Return (x, y) of the center of cell containing provided text 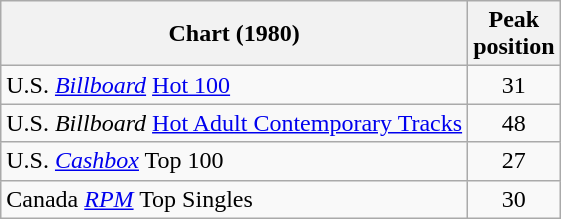
Peakposition (514, 34)
Canada RPM Top Singles (234, 199)
27 (514, 161)
U.S. Cashbox Top 100 (234, 161)
U.S. Billboard Hot Adult Contemporary Tracks (234, 123)
U.S. Billboard Hot 100 (234, 85)
31 (514, 85)
30 (514, 199)
48 (514, 123)
Chart (1980) (234, 34)
